Provide the (X, Y) coordinate of the cell's center where the given text is located.  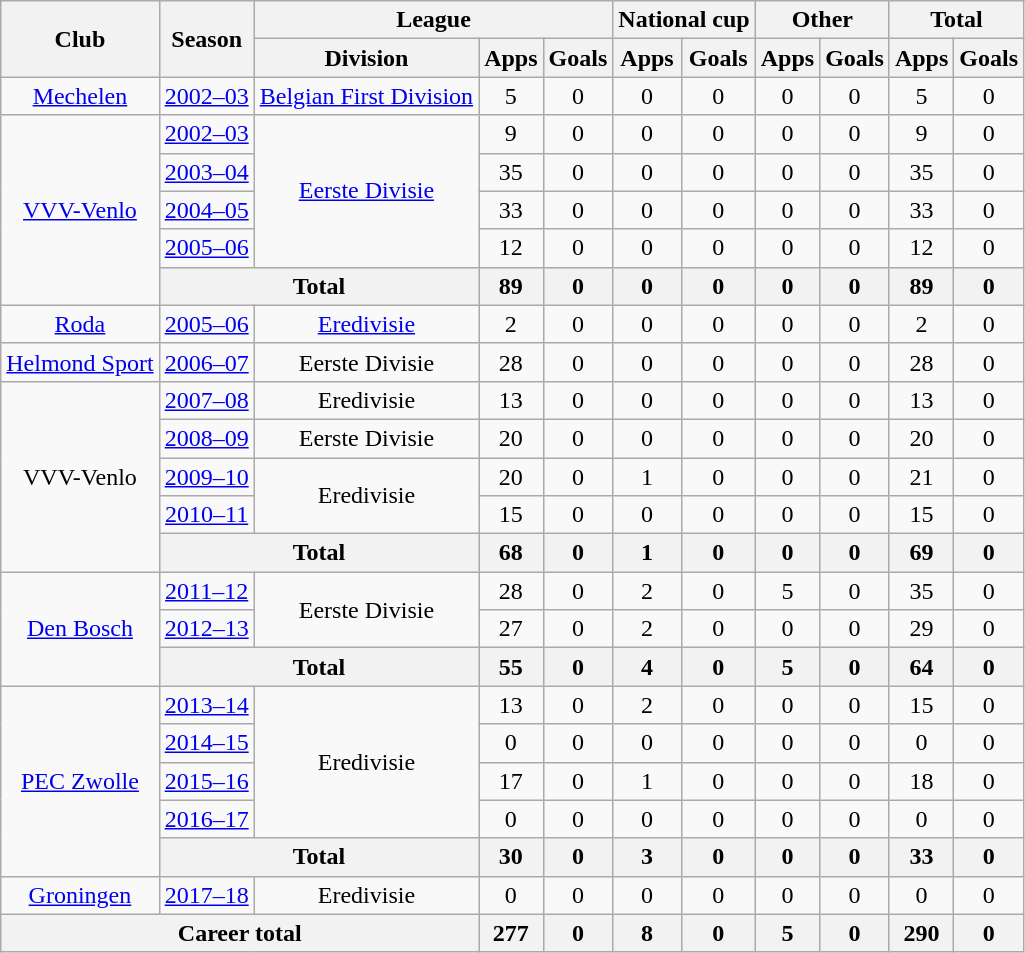
2016–17 (206, 819)
League (434, 20)
4 (647, 667)
Groningen (80, 895)
2010–11 (206, 515)
2007–08 (206, 400)
Mechelen (80, 96)
55 (511, 667)
68 (511, 553)
2006–07 (206, 362)
30 (511, 857)
2009–10 (206, 477)
3 (647, 857)
21 (921, 477)
Career total (240, 933)
Helmond Sport (80, 362)
17 (511, 781)
Roda (80, 324)
2013–14 (206, 705)
8 (647, 933)
2004–05 (206, 210)
290 (921, 933)
29 (921, 629)
National cup (684, 20)
18 (921, 781)
277 (511, 933)
Division (366, 58)
PEC Zwolle (80, 781)
Belgian First Division (366, 96)
2014–15 (206, 743)
Den Bosch (80, 629)
2003–04 (206, 172)
69 (921, 553)
2008–09 (206, 438)
2017–18 (206, 895)
2015–16 (206, 781)
Season (206, 39)
27 (511, 629)
2011–12 (206, 591)
64 (921, 667)
Club (80, 39)
2012–13 (206, 629)
Other (822, 20)
